Output the (x, y) coordinate of the center of the cell containing the given text.  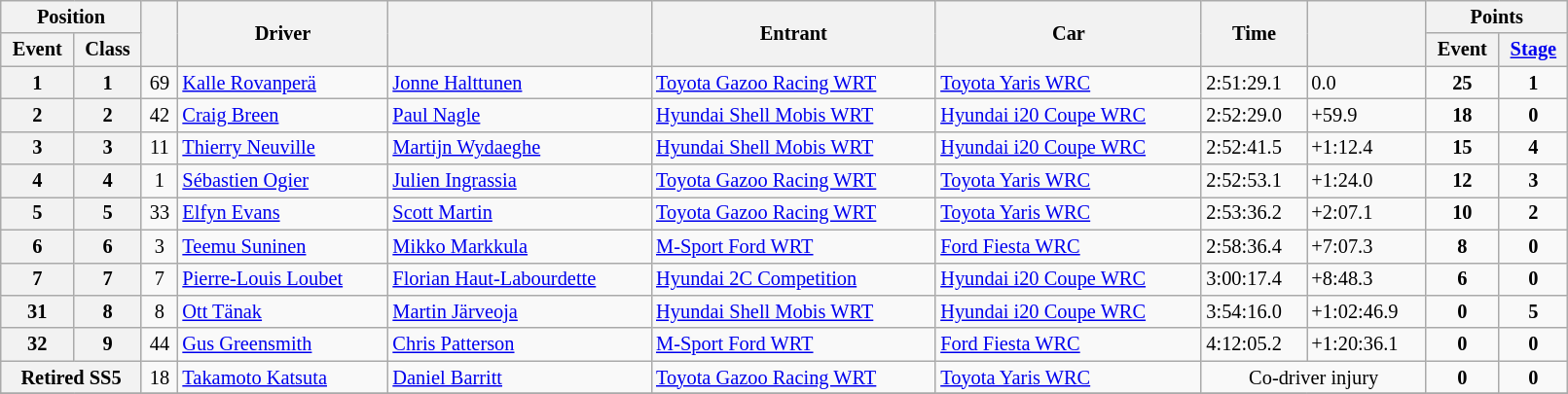
69 (160, 83)
Jonne Halttunen (520, 83)
32 (37, 344)
2:58:36.4 (1254, 246)
Florian Haut-Labourdette (520, 279)
Julien Ingrassia (520, 181)
+1:12.4 (1366, 148)
Martin Järveoja (520, 311)
Time (1254, 33)
Elfyn Evans (283, 213)
Takamoto Katsuta (283, 377)
2:53:36.2 (1254, 213)
Mikko Markkula (520, 246)
Pierre-Louis Loubet (283, 279)
3:00:17.4 (1254, 279)
Points (1497, 17)
12 (1462, 181)
+1:24.0 (1366, 181)
Driver (283, 33)
Craig Breen (283, 115)
Entrant (793, 33)
+1:20:36.1 (1366, 344)
15 (1462, 148)
+59.9 (1366, 115)
Class (107, 50)
Kalle Rovanperä (283, 83)
+2:07.1 (1366, 213)
+1:02:46.9 (1366, 311)
Thierry Neuville (283, 148)
Stage (1534, 50)
Gus Greensmith (283, 344)
Hyundai 2C Competition (793, 279)
3:54:16.0 (1254, 311)
Sébastien Ogier (283, 181)
Daniel Barritt (520, 377)
2:52:53.1 (1254, 181)
31 (37, 311)
2:52:29.0 (1254, 115)
Chris Patterson (520, 344)
Position (72, 17)
44 (160, 344)
25 (1462, 83)
Paul Nagle (520, 115)
4:12:05.2 (1254, 344)
Martijn Wydaeghe (520, 148)
2:51:29.1 (1254, 83)
Teemu Suninen (283, 246)
33 (160, 213)
Ott Tänak (283, 311)
+7:07.3 (1366, 246)
11 (160, 148)
0.0 (1366, 83)
Car (1069, 33)
9 (107, 344)
Retired SS5 (72, 377)
Scott Martin (520, 213)
42 (160, 115)
2:52:41.5 (1254, 148)
10 (1462, 213)
Co-driver injury (1313, 377)
+8:48.3 (1366, 279)
